Determine the [X, Y] coordinate at the center of the cell enclosing the given text.  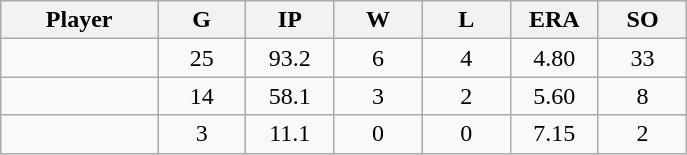
4.80 [554, 58]
Player [80, 20]
ERA [554, 20]
7.15 [554, 134]
11.1 [290, 134]
L [466, 20]
58.1 [290, 96]
5.60 [554, 96]
W [378, 20]
14 [202, 96]
4 [466, 58]
93.2 [290, 58]
25 [202, 58]
6 [378, 58]
33 [642, 58]
SO [642, 20]
8 [642, 96]
G [202, 20]
IP [290, 20]
